Detect which cell encompasses the target text, then output its [X, Y] center coordinate. 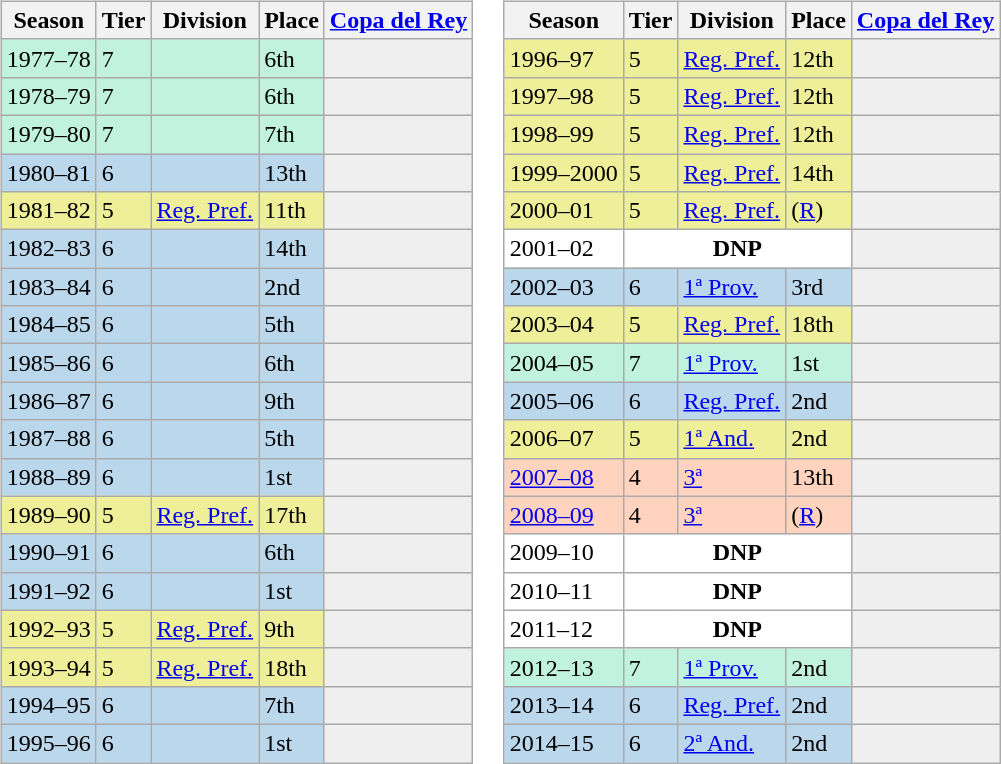
2011–12 [564, 629]
1978–79 [48, 96]
1986–87 [48, 401]
2000–01 [564, 211]
1979–80 [48, 134]
17th [292, 515]
1990–91 [48, 553]
1991–92 [48, 591]
2009–10 [564, 553]
1982–83 [48, 249]
1988–89 [48, 477]
11th [292, 211]
1989–90 [48, 515]
1980–81 [48, 173]
1997–98 [564, 96]
1985–86 [48, 363]
3rd [819, 287]
2ª And. [732, 743]
2002–03 [564, 287]
2001–02 [564, 249]
2003–04 [564, 325]
2013–14 [564, 705]
1983–84 [48, 287]
2012–13 [564, 667]
1ª And. [732, 439]
1995–96 [48, 743]
1994–95 [48, 705]
1987–88 [48, 439]
2008–09 [564, 515]
1977–78 [48, 58]
2007–08 [564, 477]
2014–15 [564, 743]
1992–93 [48, 629]
2006–07 [564, 439]
1981–82 [48, 211]
1996–97 [564, 58]
2010–11 [564, 591]
1984–85 [48, 325]
1993–94 [48, 667]
1998–99 [564, 134]
2004–05 [564, 363]
2005–06 [564, 401]
1999–2000 [564, 173]
